Provide the [x, y] coordinate of the cell's center where the given text is located.  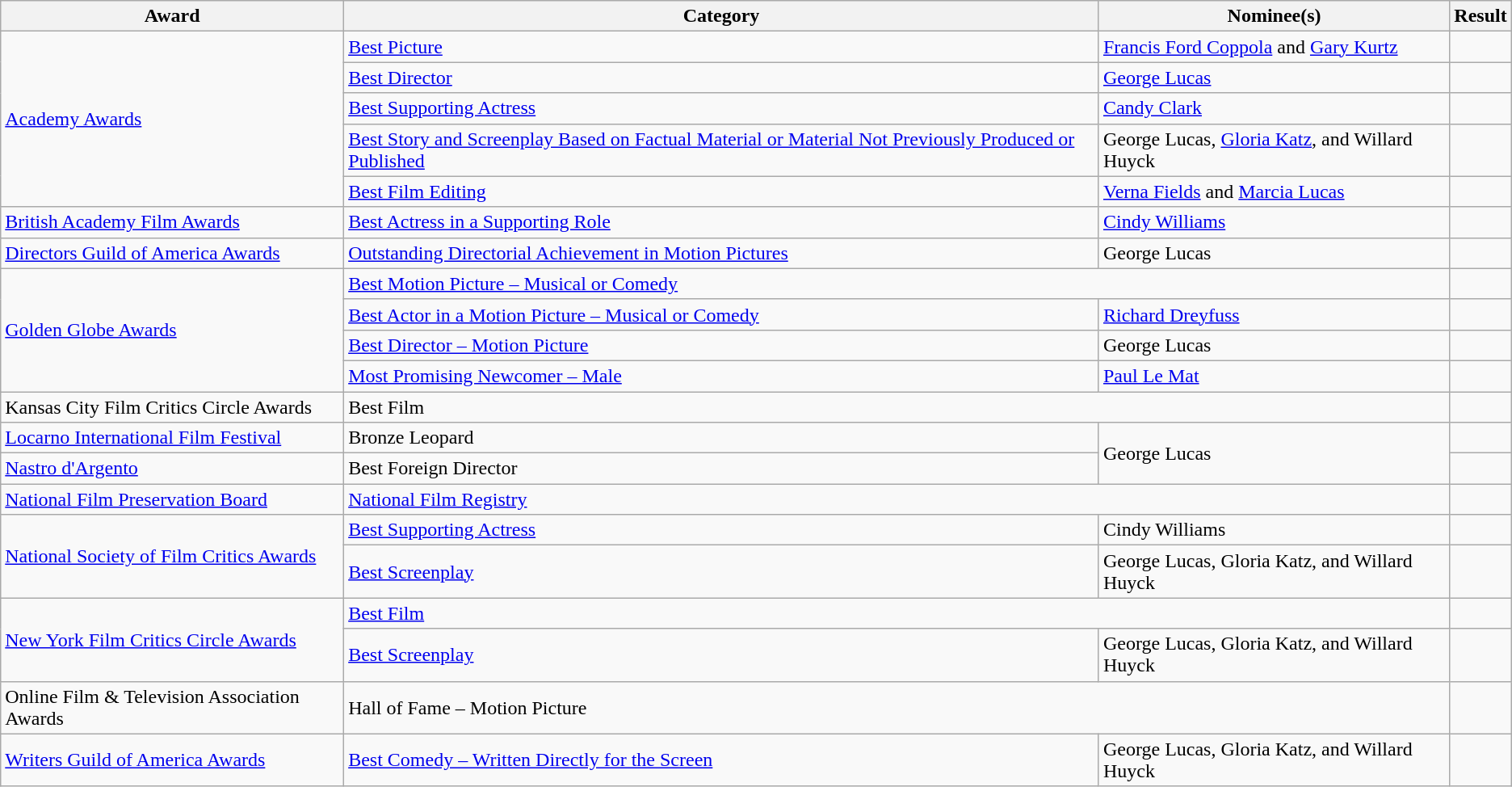
British Academy Film Awards [173, 222]
Best Story and Screenplay Based on Factual Material or Material Not Previously Produced or Published [722, 150]
Best Motion Picture – Musical or Comedy [897, 284]
Online Film & Television Association Awards [173, 708]
Category [722, 16]
Award [173, 16]
Best Actor in a Motion Picture – Musical or Comedy [722, 314]
Best Film Editing [722, 191]
New York Film Critics Circle Awards [173, 640]
Writers Guild of America Awards [173, 760]
National Society of Film Critics Awards [173, 556]
Golden Globe Awards [173, 330]
Locarno International Film Festival [173, 438]
Best Foreign Director [722, 469]
Best Actress in a Supporting Role [722, 222]
Candy Clark [1274, 108]
Best Director [722, 78]
Academy Awards [173, 120]
Bronze Leopard [722, 438]
Richard Dreyfuss [1274, 314]
Nastro d'Argento [173, 469]
Directors Guild of America Awards [173, 253]
Most Promising Newcomer – Male [722, 376]
Best Picture [722, 47]
Verna Fields and Marcia Lucas [1274, 191]
Best Director – Motion Picture [722, 345]
Paul Le Mat [1274, 376]
National Film Registry [897, 499]
Francis Ford Coppola and Gary Kurtz [1274, 47]
Kansas City Film Critics Circle Awards [173, 406]
Nominee(s) [1274, 16]
Hall of Fame – Motion Picture [897, 708]
Result [1480, 16]
National Film Preservation Board [173, 499]
Best Comedy – Written Directly for the Screen [722, 760]
Outstanding Directorial Achievement in Motion Pictures [722, 253]
